Determine the [x, y] coordinate at the center of the cell enclosing the given text.  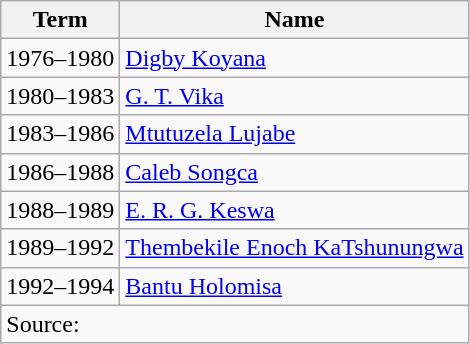
1980–1983 [60, 96]
G. T. Vika [294, 96]
1992–1994 [60, 286]
1976–1980 [60, 58]
Bantu Holomisa [294, 286]
Digby Koyana [294, 58]
Mtutuzela Lujabe [294, 134]
Name [294, 20]
1989–1992 [60, 248]
E. R. G. Keswa [294, 210]
Term [60, 20]
1983–1986 [60, 134]
Caleb Songca [294, 172]
Thembekile Enoch KaTshunungwa [294, 248]
Source: [235, 324]
1988–1989 [60, 210]
1986–1988 [60, 172]
